Detect which cell encompasses the target text, then output its (X, Y) center coordinate. 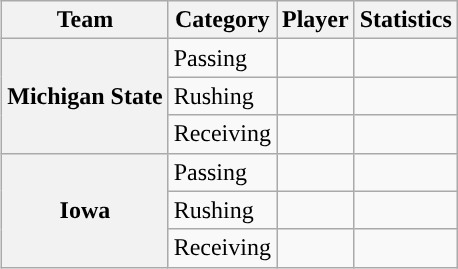
Statistics (406, 20)
Michigan State (85, 96)
Player (315, 20)
Category (222, 20)
Iowa (85, 210)
Team (85, 20)
